Scan for the cell matching the given text and deliver its (x, y) coordinate at center. 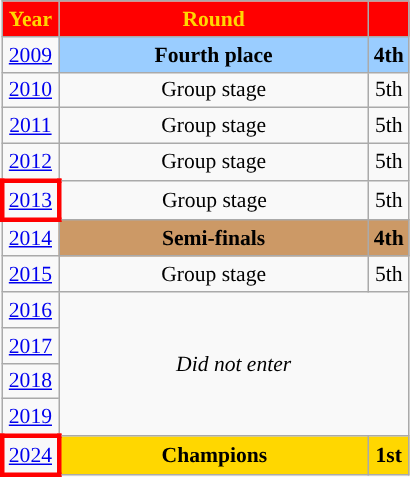
2014 (30, 238)
Round (214, 19)
2017 (30, 346)
2024 (30, 456)
2009 (30, 55)
2012 (30, 162)
2010 (30, 90)
2016 (30, 310)
2015 (30, 275)
Champions (214, 456)
Did not enter (234, 364)
1st (389, 456)
Fourth place (214, 55)
2011 (30, 126)
2019 (30, 418)
Year (30, 19)
2013 (30, 200)
2018 (30, 381)
Semi-finals (214, 238)
